From the cell containing the given text, extract its center point as (x, y) coordinate. 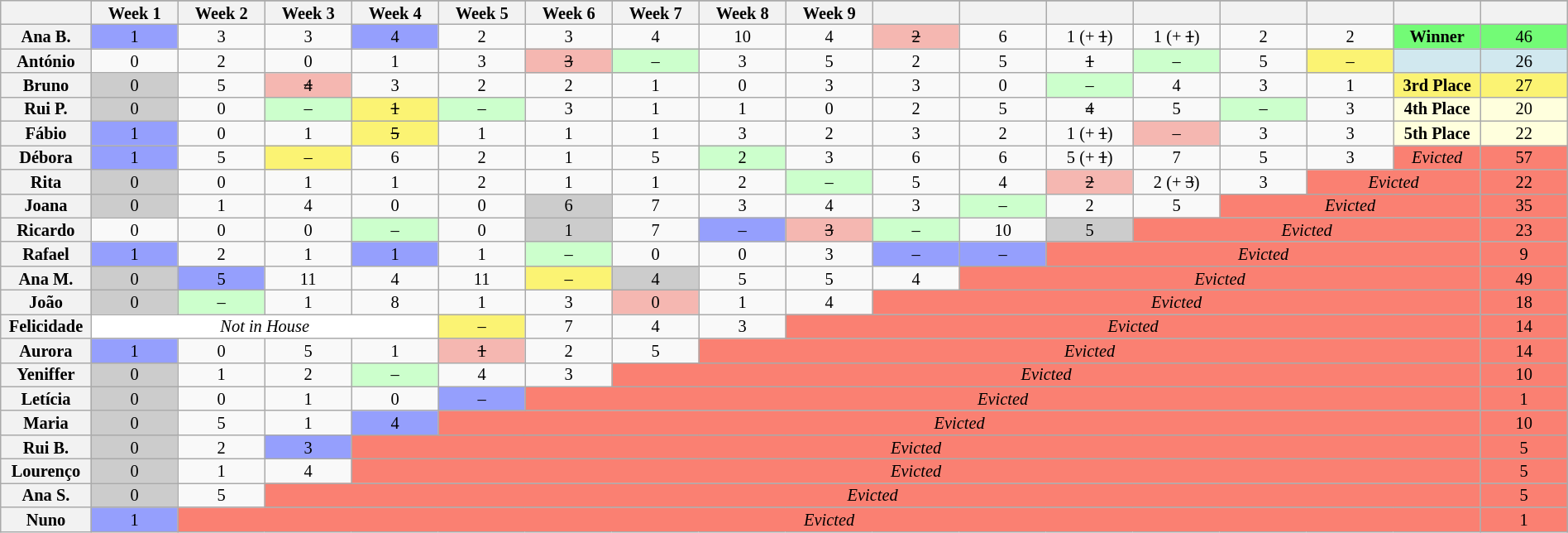
Letícia (46, 399)
Winner (1437, 36)
Nuno (46, 520)
Ana M. (46, 278)
Week 2 (222, 12)
Rafael (46, 253)
2 (+ 3) (1176, 180)
8 (395, 301)
18 (1523, 301)
35 (1523, 205)
Joana (46, 205)
57 (1523, 157)
Ana B. (46, 36)
António (46, 61)
Week 8 (743, 12)
Yeniffer (46, 374)
Week 6 (569, 12)
Ana S. (46, 495)
9 (1523, 253)
26 (1523, 61)
Fábio (46, 132)
46 (1523, 36)
Lourenço (46, 470)
49 (1523, 278)
27 (1523, 84)
20 (1523, 109)
Felicidade (46, 326)
Week 7 (655, 12)
5th Place (1437, 132)
3rd Place (1437, 84)
Débora (46, 157)
5 (+ 1) (1090, 157)
Maria (46, 422)
João (46, 301)
Not in House (265, 326)
Rui P. (46, 109)
Week 3 (308, 12)
Week 4 (395, 12)
Week 9 (829, 12)
Week 1 (134, 12)
Week 5 (481, 12)
Bruno (46, 84)
Rita (46, 180)
23 (1523, 230)
Rui B. (46, 447)
4th Place (1437, 109)
Ricardo (46, 230)
Aurora (46, 351)
